Return the [x, y] coordinate for the center point of the cell that contains the specified text.  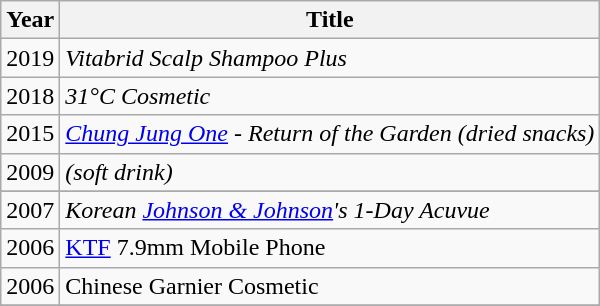
Vitabrid Scalp Shampoo Plus [330, 58]
2009 [30, 172]
KTF 7.9mm Mobile Phone [330, 248]
Chung Jung One - Return of the Garden (dried snacks) [330, 134]
Year [30, 20]
Title [330, 20]
2019 [30, 58]
2018 [30, 96]
31°C Cosmetic [330, 96]
2007 [30, 210]
Chinese Garnier Cosmetic [330, 286]
2015 [30, 134]
(soft drink) [330, 172]
Korean Johnson & Johnson's 1-Day Acuvue [330, 210]
